Find where the given text appears and provide that cell's center as [X, Y] coordinate. 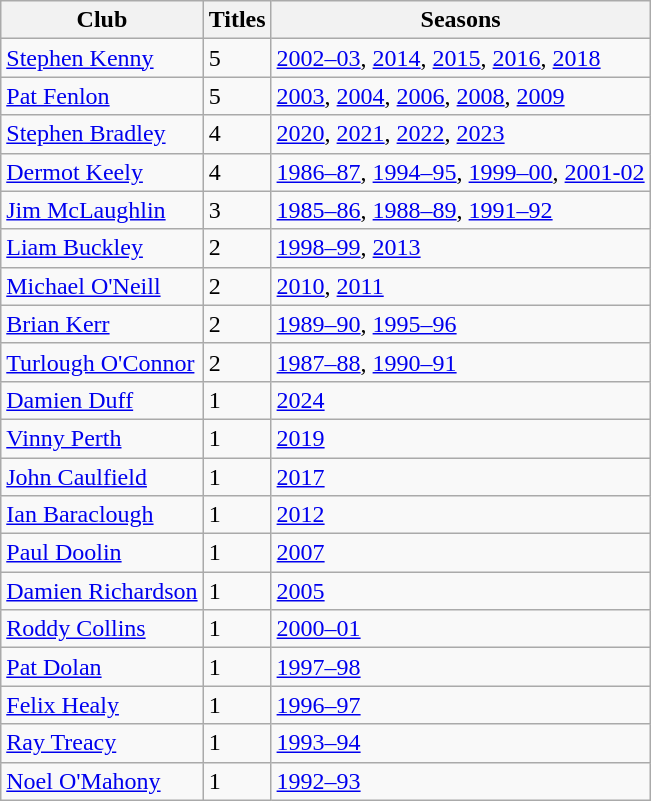
Turlough O'Connor [102, 362]
Seasons [460, 20]
1987–88, 1990–91 [460, 362]
Pat Fenlon [102, 96]
John Caulfield [102, 477]
2017 [460, 477]
2002–03, 2014, 2015, 2016, 2018 [460, 58]
Brian Kerr [102, 324]
Paul Doolin [102, 553]
Roddy Collins [102, 629]
1993–94 [460, 743]
Pat Dolan [102, 667]
Stephen Kenny [102, 58]
1985–86, 1988–89, 1991–92 [460, 210]
Michael O'Neill [102, 286]
1986–87, 1994–95, 1999–00, 2001-02 [460, 172]
2012 [460, 515]
2019 [460, 438]
Damien Richardson [102, 591]
Titles [237, 20]
Ian Baraclough [102, 515]
1992–93 [460, 781]
Vinny Perth [102, 438]
Damien Duff [102, 400]
2010, 2011 [460, 286]
Noel O'Mahony [102, 781]
Felix Healy [102, 705]
Dermot Keely [102, 172]
1989–90, 1995–96 [460, 324]
Club [102, 20]
2020, 2021, 2022, 2023 [460, 134]
2005 [460, 591]
1997–98 [460, 667]
Stephen Bradley [102, 134]
Jim McLaughlin [102, 210]
3 [237, 210]
2003, 2004, 2006, 2008, 2009 [460, 96]
1998–99, 2013 [460, 248]
2000–01 [460, 629]
Liam Buckley [102, 248]
2007 [460, 553]
Ray Treacy [102, 743]
2024 [460, 400]
1996–97 [460, 705]
